Scan for the cell matching the given text and deliver its (X, Y) coordinate at center. 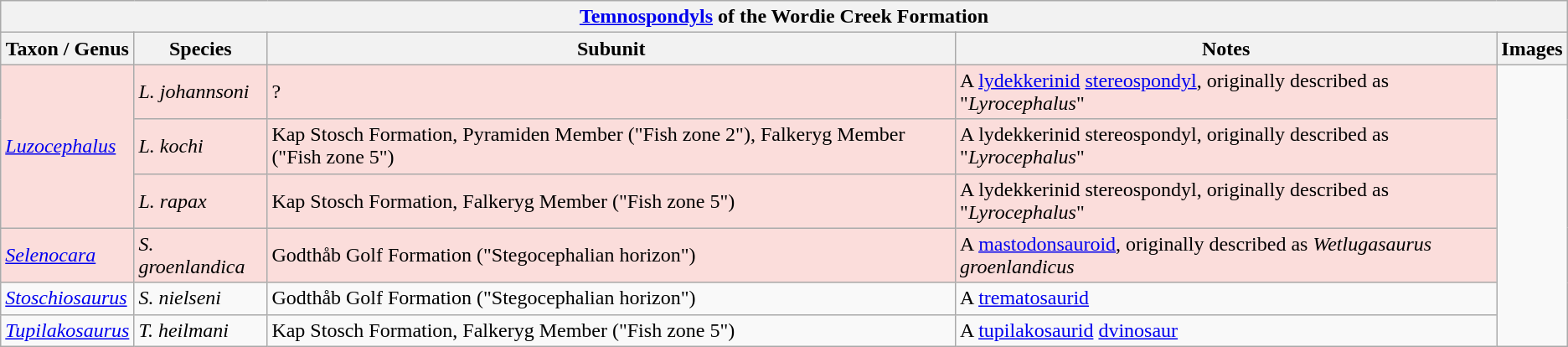
? (611, 92)
Species (201, 49)
Subunit (611, 49)
Taxon / Genus (67, 49)
Luzocephalus (67, 146)
L. rapax (201, 201)
Stoschiosaurus (67, 298)
A tupilakosaurid dvinosaur (1226, 330)
Selenocara (67, 255)
Images (1532, 49)
Notes (1226, 49)
L. kochi (201, 146)
S. groenlandica (201, 255)
T. heilmani (201, 330)
Kap Stosch Formation, Pyramiden Member ("Fish zone 2"), Falkeryg Member ("Fish zone 5") (611, 146)
S. nielseni (201, 298)
Tupilakosaurus (67, 330)
A trematosaurid (1226, 298)
A mastodonsauroid, originally described as Wetlugasaurus groenlandicus (1226, 255)
Temnospondyls of the Wordie Creek Formation (784, 17)
L. johannsoni (201, 92)
